Detect which cell encompasses the target text, then output its (X, Y) center coordinate. 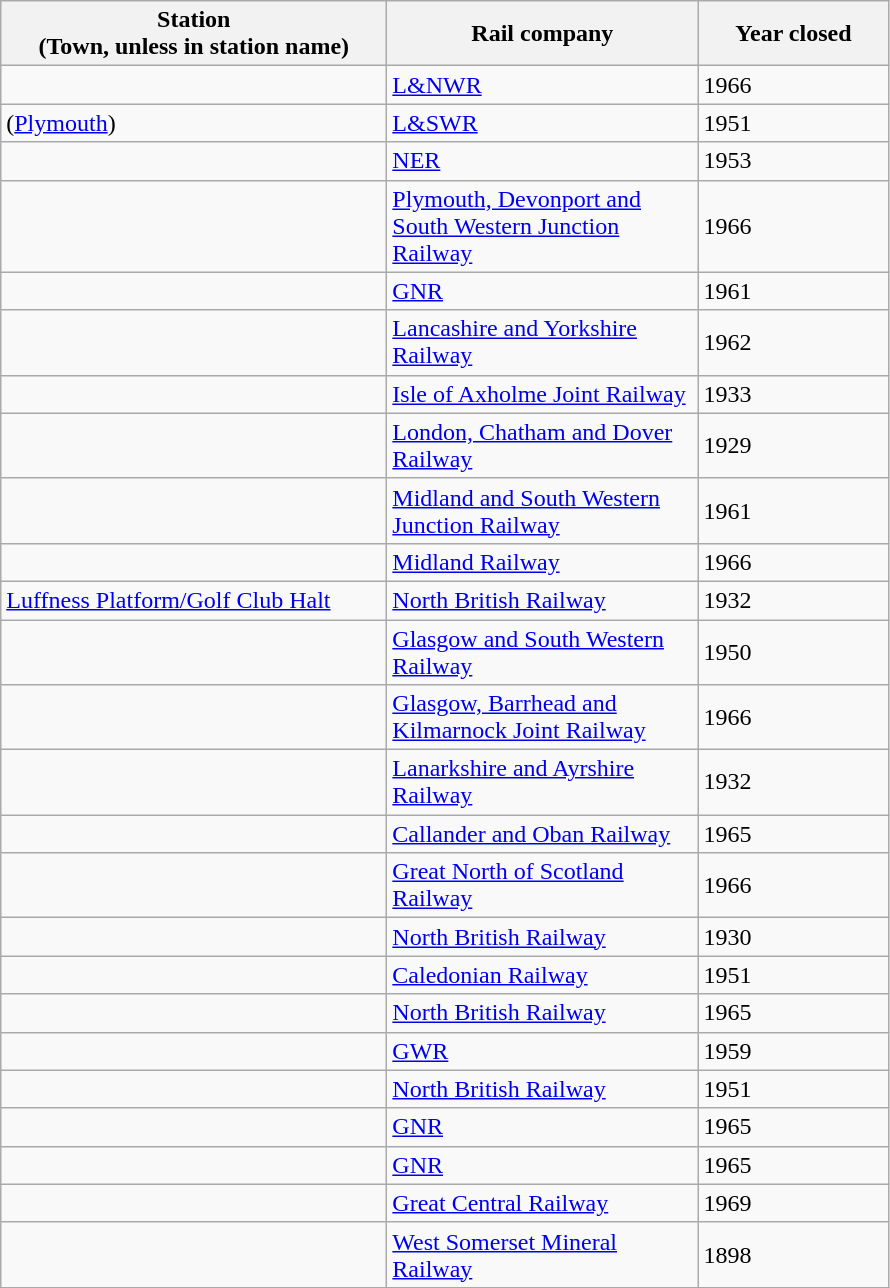
Glasgow and South Western Railway (542, 652)
Great North of Scotland Railway (542, 886)
Callander and Oban Railway (542, 834)
Lanarkshire and Ayrshire Railway (542, 782)
L&NWR (542, 85)
GWR (542, 1051)
London, Chatham and Dover Railway (542, 446)
1930 (794, 937)
1969 (794, 1203)
1929 (794, 446)
1898 (794, 1254)
Midland and South Western Junction Railway (542, 510)
West Somerset Mineral Railway (542, 1254)
Caledonian Railway (542, 975)
Glasgow, Barrhead and Kilmarnock Joint Railway (542, 718)
Isle of Axholme Joint Railway (542, 394)
Luffness Platform/Golf Club Halt (194, 600)
Great Central Railway (542, 1203)
Year closed (794, 34)
(Plymouth) (194, 123)
Plymouth, Devonport and South Western Junction Railway (542, 226)
L&SWR (542, 123)
Rail company (542, 34)
Midland Railway (542, 562)
1959 (794, 1051)
Station(Town, unless in station name) (194, 34)
Lancashire and Yorkshire Railway (542, 342)
1950 (794, 652)
1962 (794, 342)
1953 (794, 161)
NER (542, 161)
1933 (794, 394)
